Provide the (X, Y) coordinate of the cell's center where the given text is located.  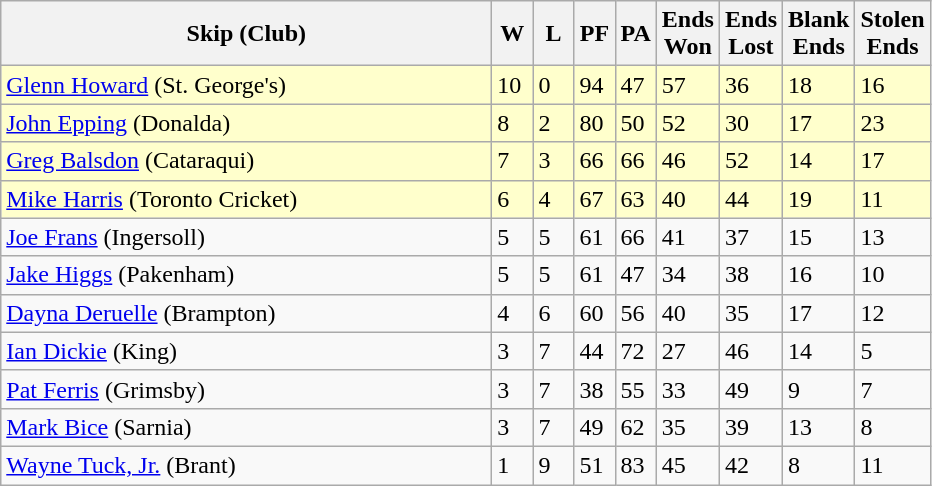
Mark Bice (Sarnia) (246, 427)
36 (750, 85)
19 (819, 199)
Ian Dickie (King) (246, 351)
Glenn Howard (St. George's) (246, 85)
30 (750, 123)
Greg Balsdon (Cataraqui) (246, 161)
45 (688, 465)
55 (636, 389)
12 (892, 313)
Wayne Tuck, Jr. (Brant) (246, 465)
W (512, 34)
Dayna Deruelle (Brampton) (246, 313)
Pat Ferris (Grimsby) (246, 389)
15 (819, 237)
62 (636, 427)
39 (750, 427)
51 (594, 465)
Ends Lost (750, 34)
2 (554, 123)
56 (636, 313)
1 (512, 465)
37 (750, 237)
33 (688, 389)
PF (594, 34)
John Epping (Donalda) (246, 123)
18 (819, 85)
L (554, 34)
27 (688, 351)
Stolen Ends (892, 34)
34 (688, 275)
50 (636, 123)
83 (636, 465)
57 (688, 85)
Joe Frans (Ingersoll) (246, 237)
41 (688, 237)
PA (636, 34)
23 (892, 123)
Mike Harris (Toronto Cricket) (246, 199)
Skip (Club) (246, 34)
0 (554, 85)
67 (594, 199)
Ends Won (688, 34)
94 (594, 85)
63 (636, 199)
Jake Higgs (Pakenham) (246, 275)
80 (594, 123)
Blank Ends (819, 34)
60 (594, 313)
42 (750, 465)
72 (636, 351)
